From the cell containing the given text, extract its center point as [x, y] coordinate. 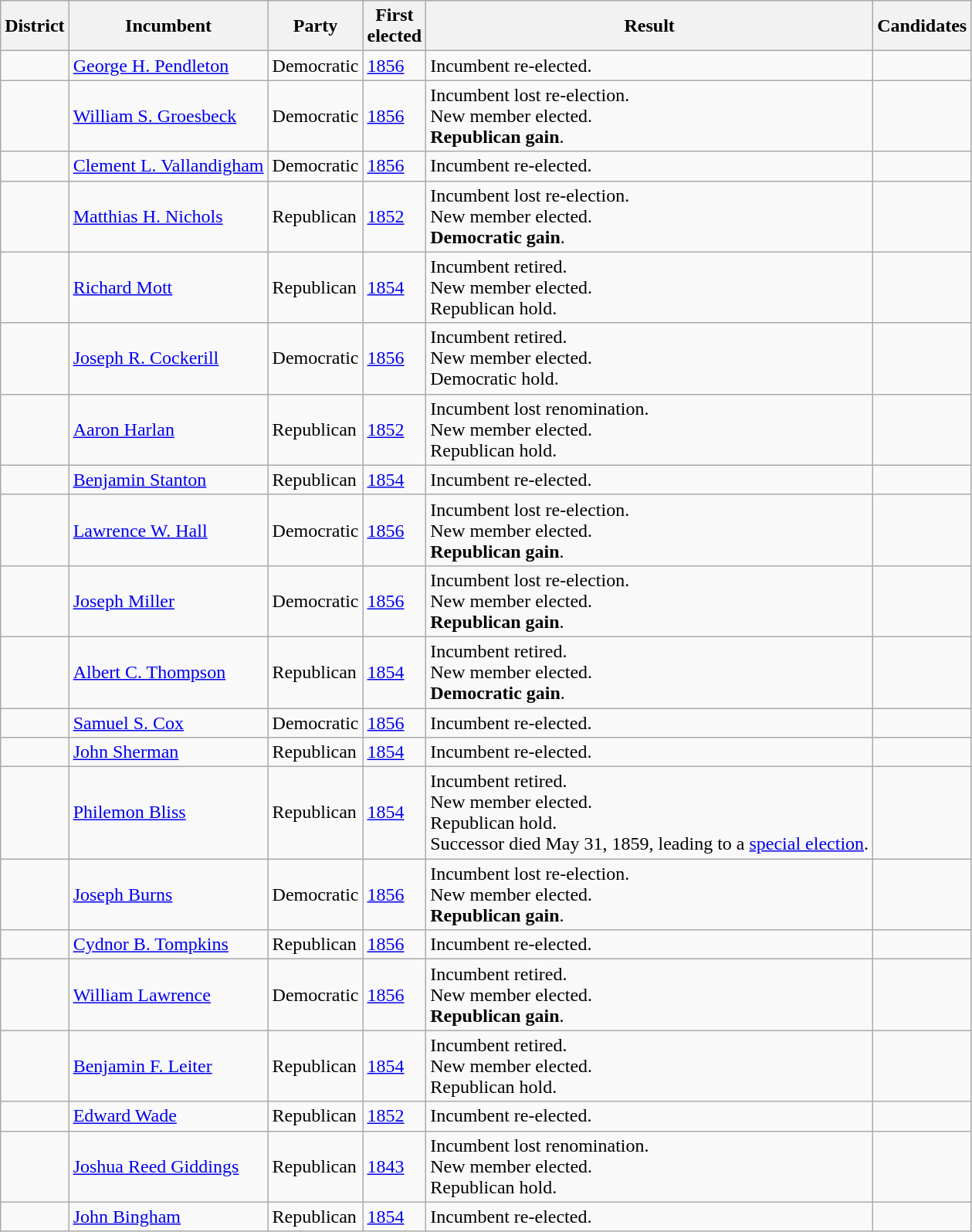
1843 [395, 1166]
Benjamin Stanton [168, 480]
Firstelected [395, 26]
Incumbent [168, 26]
Benjamin F. Leiter [168, 1066]
George H. Pendleton [168, 66]
District [35, 26]
Joseph Miller [168, 601]
Incumbent retired.New member elected.Democratic gain. [650, 672]
Clement L. Vallandigham [168, 166]
Philemon Bliss [168, 813]
Samuel S. Cox [168, 722]
Joseph R. Cockerill [168, 358]
Cydnor B. Tompkins [168, 945]
Incumbent retired.New member elected.Republican gain. [650, 995]
William Lawrence [168, 995]
John Sherman [168, 752]
Albert C. Thompson [168, 672]
William S. Groesbeck [168, 116]
Richard Mott [168, 287]
John Bingham [168, 1217]
Result [650, 26]
Party [315, 26]
Joseph Burns [168, 894]
Lawrence W. Hall [168, 530]
Incumbent retired.New member elected.Democratic hold. [650, 358]
Aaron Harlan [168, 429]
Edward Wade [168, 1116]
Incumbent retired.New member elected.Republican hold.Successor died May 31, 1859, leading to a special election. [650, 813]
Incumbent lost re-election.New member elected.Democratic gain. [650, 216]
Matthias H. Nichols [168, 216]
Candidates [922, 26]
Joshua Reed Giddings [168, 1166]
